Identify which cell holds the provided text, then report its [x, y] central coordinate. 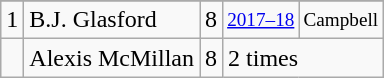
B.J. Glasford [112, 20]
1 [12, 20]
Campbell [341, 20]
2 times [303, 58]
2017–18 [261, 20]
Alexis McMillan [112, 58]
